From the cell containing the given text, extract its center point as [x, y] coordinate. 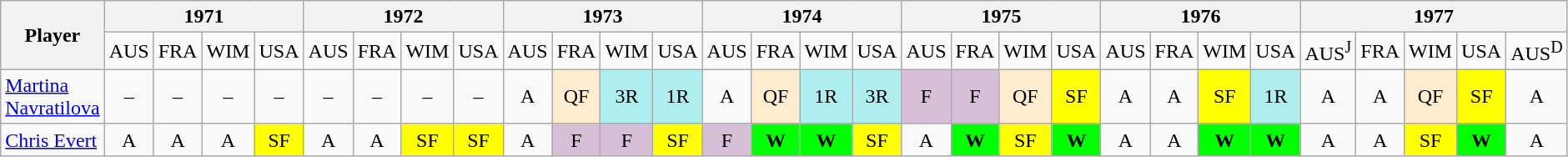
AUSD [1537, 52]
Player [53, 35]
1973 [602, 17]
1977 [1434, 17]
1972 [404, 17]
AUSJ [1328, 52]
Chris Evert [53, 139]
1975 [1001, 17]
1976 [1201, 17]
1971 [204, 17]
Martina Navratilova [53, 97]
1974 [802, 17]
